Detect which cell encompasses the target text, then output its (X, Y) center coordinate. 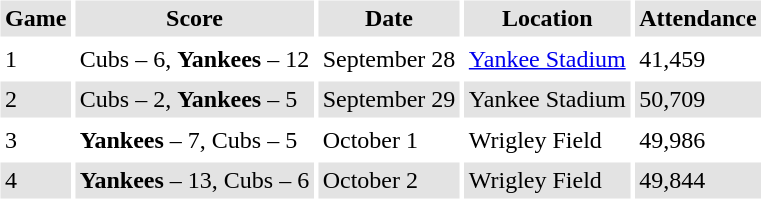
49,986 (698, 140)
October 2 (389, 180)
Location (547, 18)
Yankees – 13, Cubs – 6 (194, 180)
1 (35, 59)
2 (35, 100)
Attendance (698, 18)
Cubs – 2, Yankees – 5 (194, 100)
October 1 (389, 140)
Score (194, 18)
49,844 (698, 180)
50,709 (698, 100)
3 (35, 140)
Date (389, 18)
September 29 (389, 100)
Game (35, 18)
Yankees – 7, Cubs – 5 (194, 140)
41,459 (698, 59)
4 (35, 180)
Cubs – 6, Yankees – 12 (194, 59)
September 28 (389, 59)
